For the text-containing cell, return its midpoint in [x, y] coordinate format. 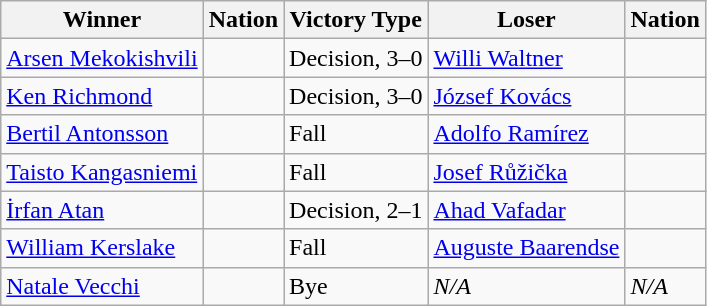
József Kovács [526, 96]
Adolfo Ramírez [526, 134]
İrfan Atan [102, 210]
Victory Type [356, 20]
Ahad Vafadar [526, 210]
William Kerslake [102, 248]
Bye [356, 286]
Willi Waltner [526, 58]
Ken Richmond [102, 96]
Bertil Antonsson [102, 134]
Loser [526, 20]
Decision, 2–1 [356, 210]
Taisto Kangasniemi [102, 172]
Arsen Mekokishvili [102, 58]
Auguste Baarendse [526, 248]
Natale Vecchi [102, 286]
Winner [102, 20]
Josef Růžička [526, 172]
